Identify which cell holds the provided text, then report its (X, Y) central coordinate. 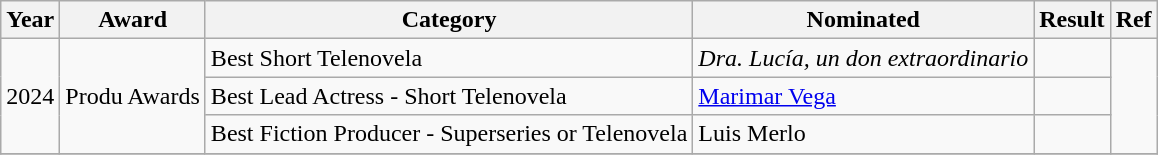
Dra. Lucía, un don extraordinario (864, 58)
Ref (1134, 20)
2024 (30, 96)
Produ Awards (133, 96)
Best Short Telenovela (449, 58)
Luis Merlo (864, 134)
Best Fiction Producer - Superseries or Telenovela (449, 134)
Marimar Vega (864, 96)
Award (133, 20)
Result (1072, 20)
Category (449, 20)
Nominated (864, 20)
Best Lead Actress - Short Telenovela (449, 96)
Year (30, 20)
